Search for the cell housing the specified text and yield its [X, Y] center coordinate. 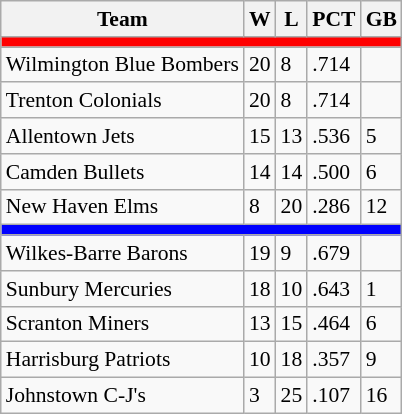
GB [382, 19]
Wilkes-Barre Barons [122, 253]
Harrisburg Patriots [122, 360]
5 [382, 136]
12 [382, 207]
1 [382, 289]
Camden Bullets [122, 172]
.500 [334, 172]
.464 [334, 324]
3 [260, 396]
25 [292, 396]
19 [260, 253]
.643 [334, 289]
.107 [334, 396]
Johnstown C-J's [122, 396]
Allentown Jets [122, 136]
.357 [334, 360]
Wilmington Blue Bombers [122, 65]
Team [122, 19]
New Haven Elms [122, 207]
Trenton Colonials [122, 101]
W [260, 19]
PCT [334, 19]
L [292, 19]
16 [382, 396]
.536 [334, 136]
.679 [334, 253]
Scranton Miners [122, 324]
.286 [334, 207]
Sunbury Mercuries [122, 289]
